For the text-containing cell, return its midpoint in (x, y) coordinate format. 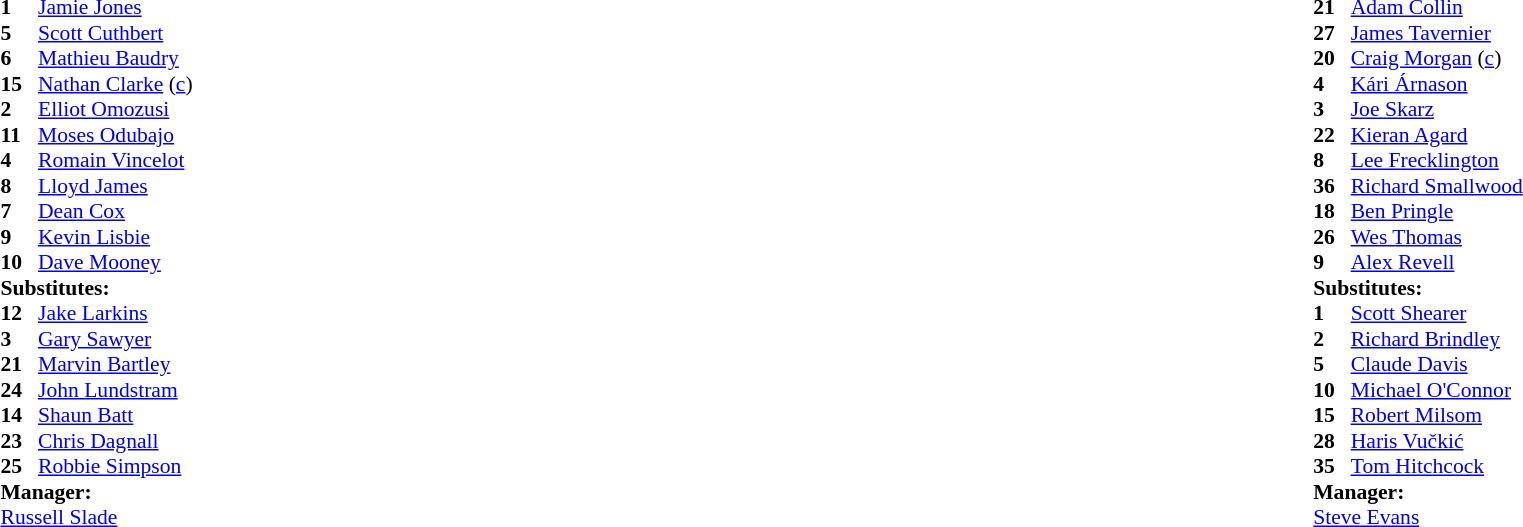
24 (19, 390)
Kári Árnason (1437, 84)
Richard Smallwood (1437, 186)
36 (1332, 186)
Michael O'Connor (1437, 390)
Haris Vučkić (1437, 441)
Dave Mooney (116, 263)
Alex Revell (1437, 263)
Kevin Lisbie (116, 237)
Scott Shearer (1437, 313)
21 (19, 365)
Robbie Simpson (116, 467)
James Tavernier (1437, 33)
Richard Brindley (1437, 339)
11 (19, 135)
22 (1332, 135)
Elliot Omozusi (116, 109)
12 (19, 313)
25 (19, 467)
Mathieu Baudry (116, 59)
1 (1332, 313)
Dean Cox (116, 211)
Craig Morgan (c) (1437, 59)
Robert Milsom (1437, 415)
6 (19, 59)
28 (1332, 441)
35 (1332, 467)
Lloyd James (116, 186)
27 (1332, 33)
John Lundstram (116, 390)
Ben Pringle (1437, 211)
Claude Davis (1437, 365)
26 (1332, 237)
23 (19, 441)
Joe Skarz (1437, 109)
Chris Dagnall (116, 441)
Jake Larkins (116, 313)
Marvin Bartley (116, 365)
Tom Hitchcock (1437, 467)
Romain Vincelot (116, 161)
Scott Cuthbert (116, 33)
18 (1332, 211)
Wes Thomas (1437, 237)
Kieran Agard (1437, 135)
Shaun Batt (116, 415)
Gary Sawyer (116, 339)
14 (19, 415)
7 (19, 211)
20 (1332, 59)
Nathan Clarke (c) (116, 84)
Moses Odubajo (116, 135)
Lee Frecklington (1437, 161)
